Capture the cell that displays the provided text and extract its (X, Y) central coordinate. 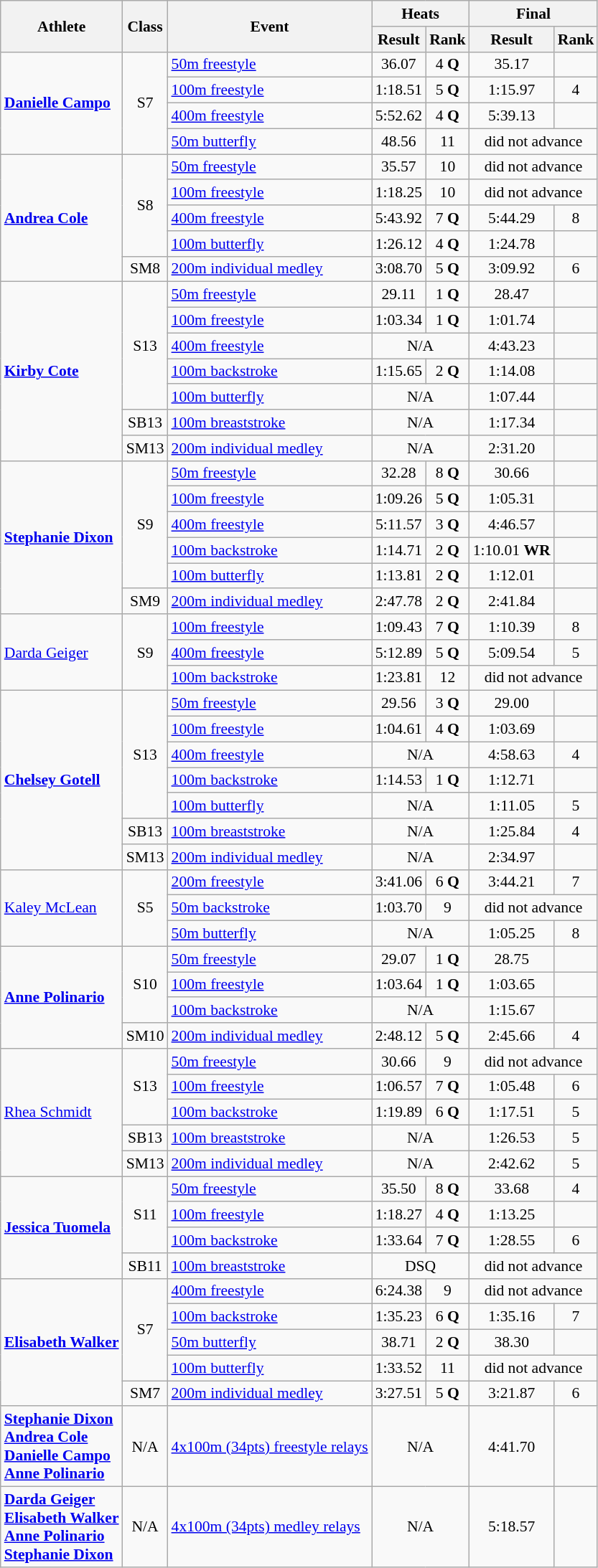
5:44.29 (512, 218)
S10 (145, 984)
2:34.97 (512, 857)
1:26.12 (399, 244)
1:03.34 (399, 321)
5:18.57 (512, 1527)
29.11 (399, 295)
29.00 (512, 704)
Heats (421, 14)
1:04.61 (399, 729)
3:21.87 (512, 1394)
1:18.51 (399, 90)
28.47 (512, 295)
2:31.20 (512, 448)
1:14.53 (399, 780)
SM7 (145, 1394)
1:10.39 (512, 627)
S8 (145, 205)
Final (534, 14)
3:27.51 (399, 1394)
1:15.67 (512, 1011)
Athlete (62, 26)
1:11.05 (512, 806)
DSQ (421, 1266)
2:41.84 (512, 602)
1:18.25 (399, 193)
Stephanie Dixon (62, 537)
3:44.21 (512, 882)
1:24.78 (512, 244)
3:09.92 (512, 269)
35.17 (512, 65)
Andrea Cole (62, 218)
Kirby Cote (62, 372)
1:03.65 (512, 985)
1:15.97 (512, 90)
1:09.26 (399, 499)
1:10.01 WR (512, 550)
1:26.53 (512, 1138)
1:13.25 (512, 1215)
2:45.66 (512, 1036)
SB11 (145, 1266)
1:13.81 (399, 576)
Rhea Schmidt (62, 1113)
1:07.44 (512, 397)
4:43.23 (512, 346)
Darda Geiger Elisabeth Walker Anne Polinario Stephanie Dixon (62, 1527)
4:41.70 (512, 1447)
1:17.51 (512, 1113)
1:18.27 (399, 1215)
Class (145, 26)
Danielle Campo (62, 103)
32.28 (399, 473)
4:58.63 (512, 755)
1:05.48 (512, 1087)
38.71 (399, 1343)
3:41.06 (399, 882)
1:03.70 (399, 908)
Chelsey Gotell (62, 780)
4x100m (34pts) freestyle relays (270, 1447)
Elisabeth Walker (62, 1342)
Anne Polinario (62, 997)
36.07 (399, 65)
SM8 (145, 269)
2:42.62 (512, 1163)
29.56 (399, 704)
28.75 (512, 959)
200m freestyle (270, 882)
29.07 (399, 959)
1:19.89 (399, 1113)
1:06.57 (399, 1087)
5:39.13 (512, 116)
1:33.64 (399, 1240)
1:23.81 (399, 678)
5:12.89 (399, 653)
4:46.57 (512, 525)
Kaley McLean (62, 908)
1:01.74 (512, 321)
5:09.54 (512, 653)
5:43.92 (399, 218)
1:12.01 (512, 576)
S11 (145, 1215)
5:52.62 (399, 116)
35.57 (399, 167)
1:35.16 (512, 1317)
Jessica Tuomela (62, 1227)
1:28.55 (512, 1240)
38.30 (512, 1343)
1:03.69 (512, 729)
2:48.12 (399, 1036)
1:05.31 (512, 499)
12 (448, 678)
50m backstroke (270, 908)
1:12.71 (512, 780)
1:33.52 (399, 1368)
35.50 (399, 1189)
S5 (145, 908)
Event (270, 26)
1:14.08 (512, 372)
Darda Geiger (62, 653)
48.56 (399, 141)
1:09.43 (399, 627)
3:08.70 (399, 269)
1:35.23 (399, 1317)
SM10 (145, 1036)
4x100m (34pts) medley relays (270, 1527)
2:47.78 (399, 602)
1:03.64 (399, 985)
1:15.65 (399, 372)
5:11.57 (399, 525)
1:25.84 (512, 831)
SM9 (145, 602)
1:05.25 (512, 934)
1:14.71 (399, 550)
6:24.38 (399, 1291)
33.68 (512, 1189)
Stephanie Dixon Andrea Cole Danielle Campo Anne Polinario (62, 1447)
1:17.34 (512, 422)
